For the text-containing cell, return its midpoint in (x, y) coordinate format. 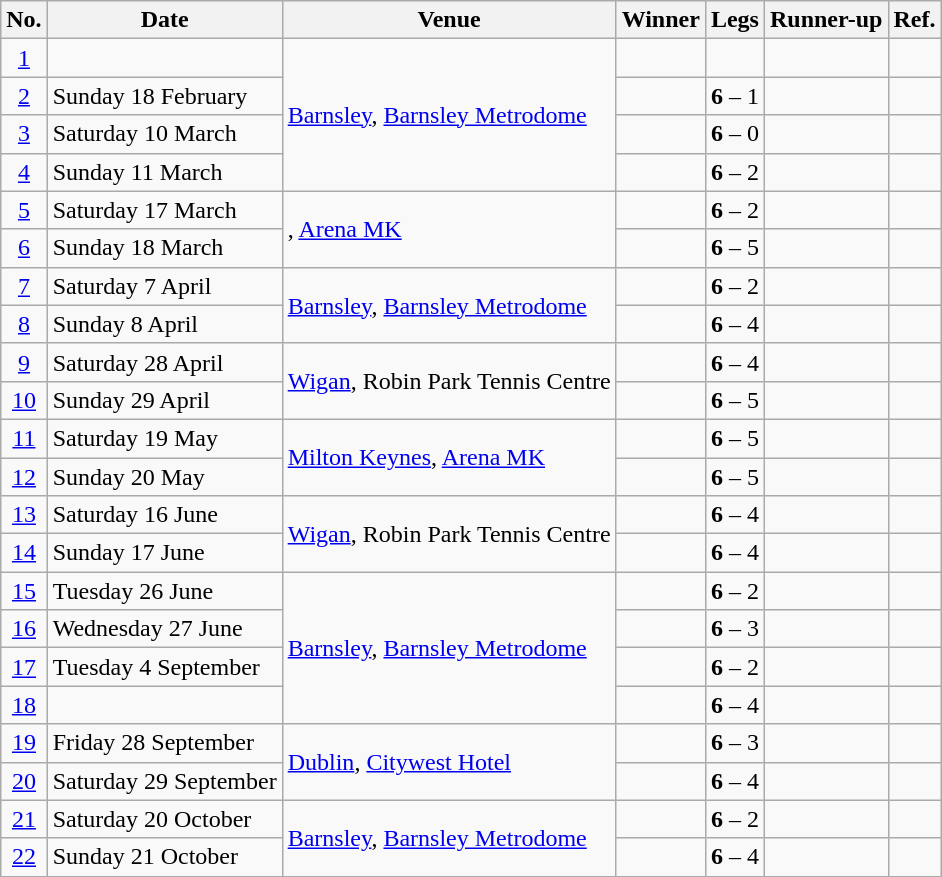
Wednesday 27 June (164, 629)
Sunday 11 March (164, 172)
8 (24, 324)
20 (24, 781)
Saturday 19 May (164, 438)
Venue (449, 20)
No. (24, 20)
22 (24, 857)
18 (24, 705)
6 – 1 (734, 96)
14 (24, 553)
2 (24, 96)
Sunday 8 April (164, 324)
17 (24, 667)
4 (24, 172)
Sunday 17 June (164, 553)
Milton Keynes, Arena MK (449, 457)
Sunday 20 May (164, 477)
15 (24, 591)
Saturday 16 June (164, 515)
Winner (660, 20)
Sunday 29 April (164, 400)
11 (24, 438)
10 (24, 400)
Runner-up (826, 20)
7 (24, 286)
Sunday 18 February (164, 96)
Ref. (914, 20)
, Arena MK (449, 229)
Saturday 20 October (164, 819)
16 (24, 629)
Sunday 18 March (164, 248)
3 (24, 134)
Saturday 17 March (164, 210)
13 (24, 515)
Date (164, 20)
12 (24, 477)
19 (24, 743)
9 (24, 362)
Tuesday 26 June (164, 591)
1 (24, 58)
Tuesday 4 September (164, 667)
Saturday 10 March (164, 134)
5 (24, 210)
6 – 0 (734, 134)
Friday 28 September (164, 743)
Sunday 21 October (164, 857)
Saturday 7 April (164, 286)
Saturday 28 April (164, 362)
Legs (734, 20)
6 (24, 248)
Saturday 29 September (164, 781)
21 (24, 819)
Dublin, Citywest Hotel (449, 762)
